Provide the [X, Y] coordinate of the cell's center where the given text is located.  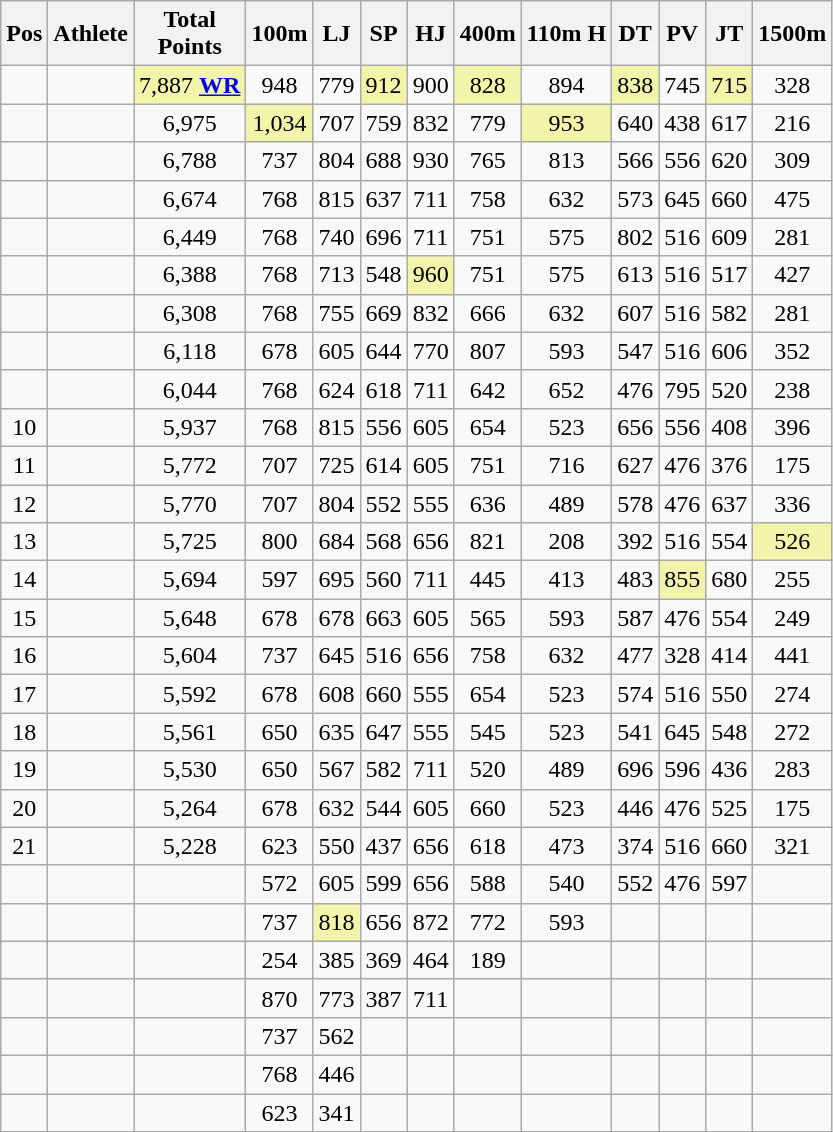
272 [792, 732]
110m H [566, 34]
13 [24, 542]
872 [430, 922]
5,228 [190, 846]
948 [280, 85]
321 [792, 846]
574 [636, 694]
587 [636, 618]
369 [384, 960]
680 [730, 580]
12 [24, 503]
438 [682, 123]
6,118 [190, 351]
LJ [336, 34]
254 [280, 960]
5,648 [190, 618]
385 [336, 960]
609 [730, 237]
647 [384, 732]
5,772 [190, 465]
376 [730, 465]
755 [336, 313]
855 [682, 580]
5,725 [190, 542]
JT [730, 34]
642 [488, 389]
SP [384, 34]
16 [24, 656]
1500m [792, 34]
588 [488, 884]
669 [384, 313]
525 [730, 808]
14 [24, 580]
715 [730, 85]
6,674 [190, 199]
567 [336, 770]
249 [792, 618]
414 [730, 656]
666 [488, 313]
5,264 [190, 808]
894 [566, 85]
912 [384, 85]
547 [636, 351]
599 [384, 884]
6,308 [190, 313]
283 [792, 770]
255 [792, 580]
6,044 [190, 389]
274 [792, 694]
309 [792, 161]
745 [682, 85]
374 [636, 846]
17 [24, 694]
960 [430, 275]
336 [792, 503]
483 [636, 580]
PV [682, 34]
770 [430, 351]
740 [336, 237]
5,770 [190, 503]
765 [488, 161]
930 [430, 161]
396 [792, 427]
18 [24, 732]
408 [730, 427]
15 [24, 618]
Pos [24, 34]
573 [636, 199]
517 [730, 275]
464 [430, 960]
526 [792, 542]
807 [488, 351]
800 [280, 542]
441 [792, 656]
688 [384, 161]
19 [24, 770]
6,388 [190, 275]
607 [636, 313]
578 [636, 503]
568 [384, 542]
436 [730, 770]
596 [682, 770]
189 [488, 960]
238 [792, 389]
773 [336, 998]
818 [336, 922]
445 [488, 580]
566 [636, 161]
572 [280, 884]
663 [384, 618]
TotalPoints [190, 34]
640 [636, 123]
21 [24, 846]
5,592 [190, 694]
100m [280, 34]
695 [336, 580]
606 [730, 351]
387 [384, 998]
838 [636, 85]
725 [336, 465]
473 [566, 846]
624 [336, 389]
1,034 [280, 123]
759 [384, 123]
620 [730, 161]
821 [488, 542]
11 [24, 465]
DT [636, 34]
562 [336, 1036]
216 [792, 123]
713 [336, 275]
636 [488, 503]
5,561 [190, 732]
644 [384, 351]
7,887 WR [190, 85]
608 [336, 694]
900 [430, 85]
427 [792, 275]
795 [682, 389]
5,937 [190, 427]
772 [488, 922]
953 [566, 123]
341 [336, 1113]
613 [636, 275]
802 [636, 237]
413 [566, 580]
870 [280, 998]
544 [384, 808]
565 [488, 618]
10 [24, 427]
684 [336, 542]
437 [384, 846]
813 [566, 161]
Athlete [91, 34]
716 [566, 465]
208 [566, 542]
6,788 [190, 161]
475 [792, 199]
HJ [430, 34]
828 [488, 85]
614 [384, 465]
545 [488, 732]
6,449 [190, 237]
6,975 [190, 123]
617 [730, 123]
5,530 [190, 770]
392 [636, 542]
541 [636, 732]
477 [636, 656]
5,604 [190, 656]
20 [24, 808]
400m [488, 34]
540 [566, 884]
652 [566, 389]
5,694 [190, 580]
627 [636, 465]
352 [792, 351]
560 [384, 580]
635 [336, 732]
